Pinpoint the cell where the given text exists, returning its [x, y] midpoint coordinate. 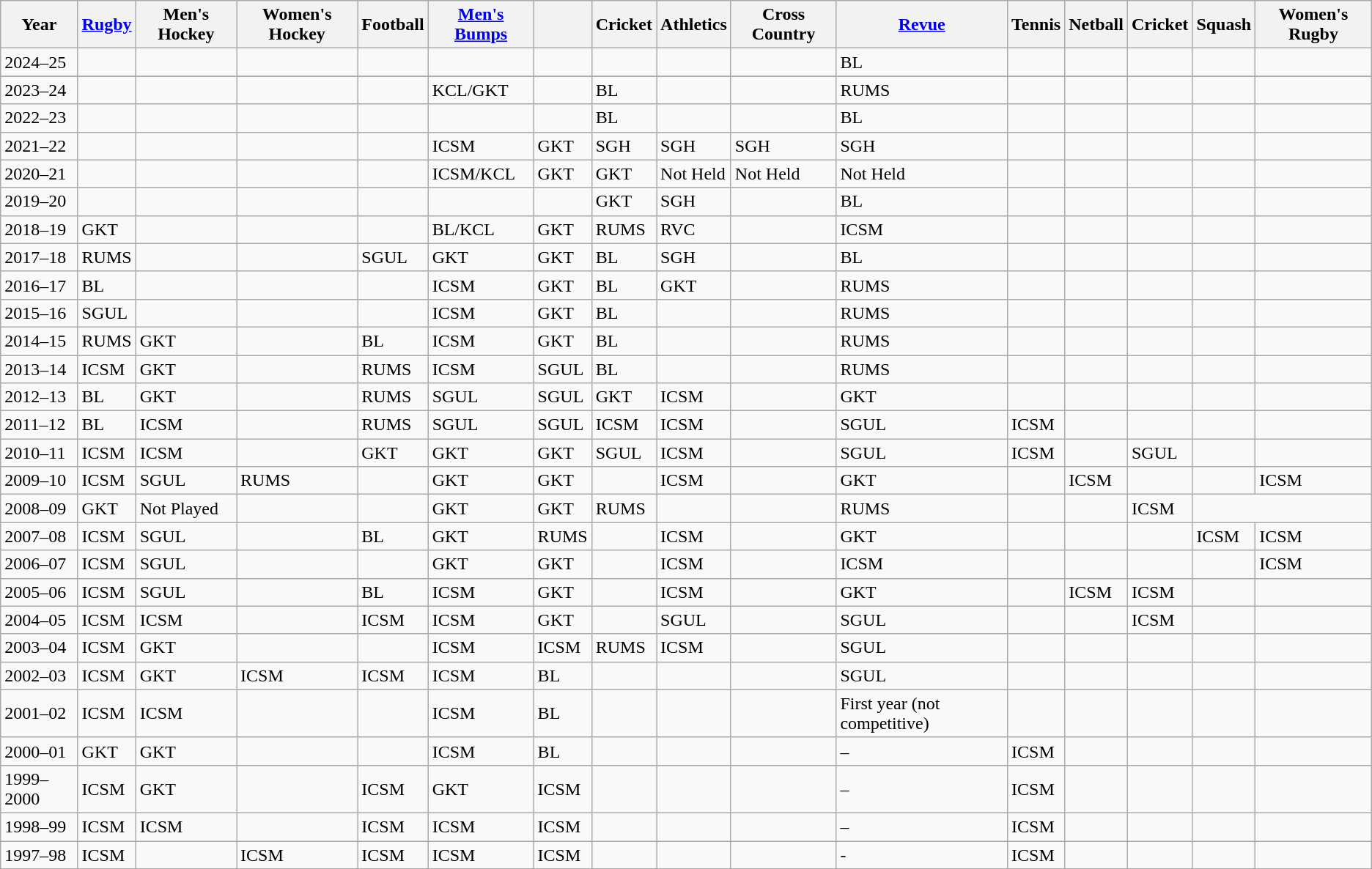
Year [40, 25]
First year (not competitive) [922, 714]
RVC [694, 229]
2004–05 [40, 620]
Revue [922, 25]
2001–02 [40, 714]
BL/KCL [481, 229]
- [922, 855]
Men's Hockey [186, 25]
ICSM/KCL [481, 174]
1998–99 [40, 827]
2017–18 [40, 257]
2010–11 [40, 453]
2013–14 [40, 369]
2006–07 [40, 564]
2000–01 [40, 751]
Netball [1096, 25]
Athletics [694, 25]
Women's Hockey [298, 25]
Tennis [1036, 25]
1999–2000 [40, 788]
2007–08 [40, 536]
2018–19 [40, 229]
2009–10 [40, 481]
Squash [1224, 25]
2022–23 [40, 118]
2020–21 [40, 174]
Football [393, 25]
2015–16 [40, 313]
2014–15 [40, 341]
Not Played [186, 509]
2002–03 [40, 676]
Cross Country [783, 25]
2008–09 [40, 509]
2016–17 [40, 285]
2005–06 [40, 592]
KCL/GKT [481, 90]
2024–25 [40, 62]
2021–22 [40, 146]
2012–13 [40, 397]
2019–20 [40, 201]
2003–04 [40, 648]
Men's Bumps [481, 25]
Women's Rugby [1313, 25]
2023–24 [40, 90]
Rugby [107, 25]
2011–12 [40, 425]
1997–98 [40, 855]
